Return the [x, y] coordinate for the center point of the cell that contains the specified text.  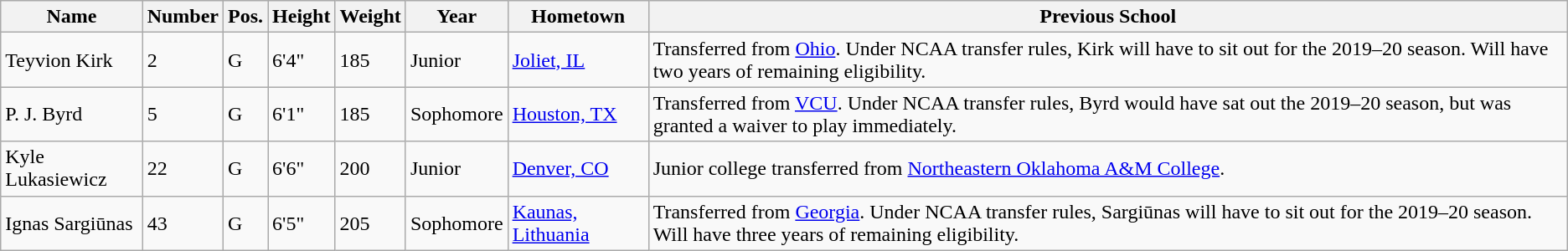
Previous School [1107, 17]
Houston, TX [578, 114]
Weight [370, 17]
Number [183, 17]
6'1" [302, 114]
Pos. [246, 17]
2 [183, 60]
Year [456, 17]
Junior college transferred from Northeastern Oklahoma A&M College. [1107, 169]
Denver, CO [578, 169]
Transferred from Ohio. Under NCAA transfer rules, Kirk will have to sit out for the 2019–20 season. Will have two years of remaining eligibility. [1107, 60]
6'6" [302, 169]
Kaunas, Lithuania [578, 223]
Transferred from VCU. Under NCAA transfer rules, Byrd would have sat out the 2019–20 season, but was granted a waiver to play immediately. [1107, 114]
205 [370, 223]
22 [183, 169]
43 [183, 223]
Ignas Sargiūnas [72, 223]
Height [302, 17]
Hometown [578, 17]
Kyle Lukasiewicz [72, 169]
5 [183, 114]
200 [370, 169]
Teyvion Kirk [72, 60]
P. J. Byrd [72, 114]
Joliet, IL [578, 60]
6'5" [302, 223]
6'4" [302, 60]
Name [72, 17]
